Extract the [x, y] coordinate from the center of the cell holding the provided text.  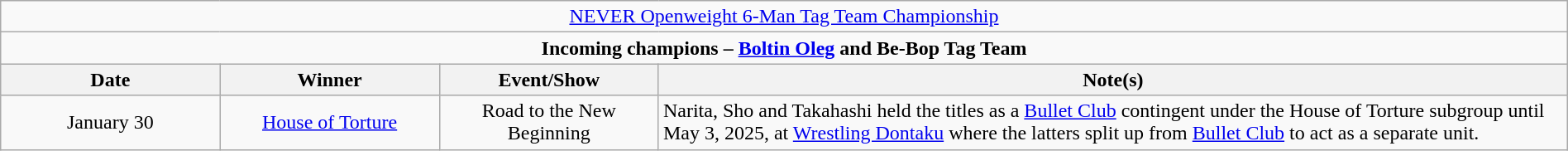
House of Torture [329, 123]
January 30 [111, 123]
Incoming champions – Boltin Oleg and Be-Bop Tag Team [784, 48]
NEVER Openweight 6-Man Tag Team Championship [784, 17]
Event/Show [549, 80]
Road to the New Beginning [549, 123]
Winner [329, 80]
Date [111, 80]
Note(s) [1113, 80]
